Output the (X, Y) coordinate of the center of the cell containing the given text.  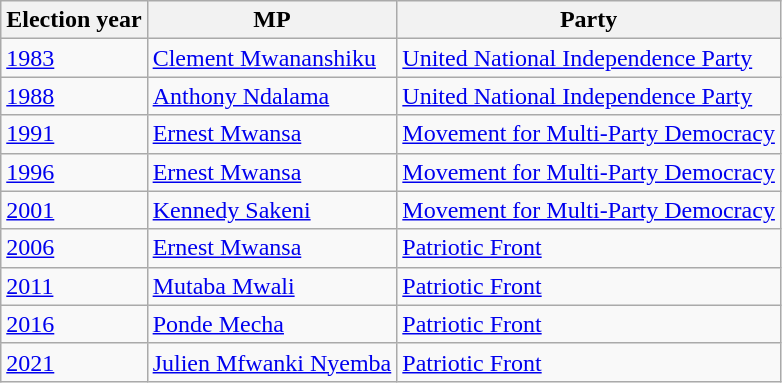
1988 (74, 96)
Election year (74, 20)
2001 (74, 210)
Party (589, 20)
2016 (74, 324)
Julien Mfwanki Nyemba (272, 362)
2021 (74, 362)
1983 (74, 58)
2006 (74, 248)
Anthony Ndalama (272, 96)
Clement Mwananshiku (272, 58)
1996 (74, 172)
Mutaba Mwali (272, 286)
MP (272, 20)
1991 (74, 134)
Ponde Mecha (272, 324)
2011 (74, 286)
Kennedy Sakeni (272, 210)
